Extract the (x, y) coordinate from the center of the cell holding the provided text.  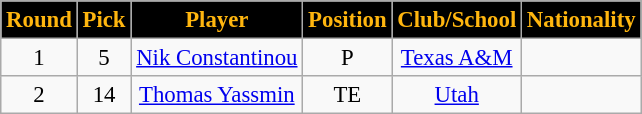
Player (217, 20)
Position (348, 20)
Nationality (582, 20)
1 (39, 58)
P (348, 58)
Nik Constantinou (217, 58)
Pick (104, 20)
2 (39, 95)
14 (104, 95)
Texas A&M (457, 58)
Club/School (457, 20)
TE (348, 95)
Thomas Yassmin (217, 95)
Round (39, 20)
Utah (457, 95)
5 (104, 58)
